Determine the (X, Y) coordinate at the center of the cell enclosing the given text.  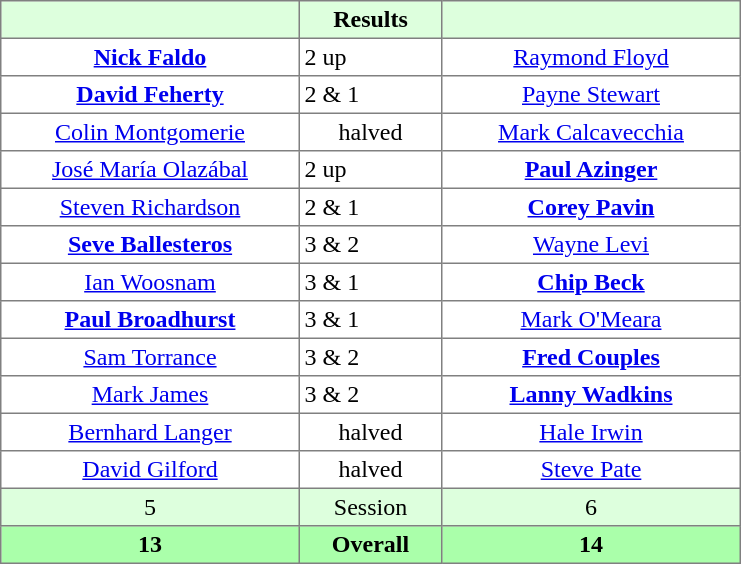
Mark James (150, 395)
Overall (370, 545)
5 (150, 507)
13 (150, 545)
Steven Richardson (150, 207)
Steve Pate (591, 470)
Sam Torrance (150, 357)
Hale Irwin (591, 432)
Raymond Floyd (591, 57)
Chip Beck (591, 282)
José María Olazábal (150, 170)
Bernhard Langer (150, 432)
Wayne Levi (591, 245)
Mark O'Meara (591, 320)
Payne Stewart (591, 95)
6 (591, 507)
Results (370, 20)
Nick Faldo (150, 57)
Fred Couples (591, 357)
David Feherty (150, 95)
Session (370, 507)
Colin Montgomerie (150, 132)
Paul Azinger (591, 170)
Lanny Wadkins (591, 395)
Mark Calcavecchia (591, 132)
David Gilford (150, 470)
14 (591, 545)
Ian Woosnam (150, 282)
Seve Ballesteros (150, 245)
Corey Pavin (591, 207)
Paul Broadhurst (150, 320)
